Search for the cell housing the specified text and yield its [X, Y] center coordinate. 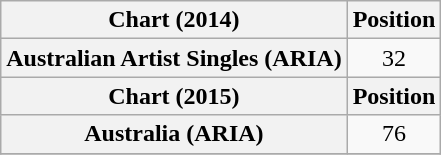
32 [394, 58]
Chart (2015) [174, 96]
Australia (ARIA) [174, 134]
76 [394, 134]
Chart (2014) [174, 20]
Australian Artist Singles (ARIA) [174, 58]
